Scan for the cell matching the given text and deliver its [x, y] coordinate at center. 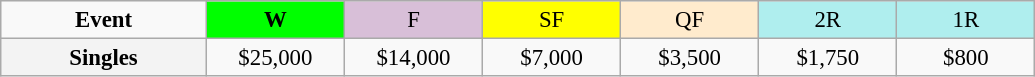
$14,000 [413, 58]
$3,500 [690, 58]
Event [104, 20]
F [413, 20]
W [275, 20]
$1,750 [828, 58]
1R [966, 20]
$25,000 [275, 58]
QF [690, 20]
Singles [104, 58]
$800 [966, 58]
SF [552, 20]
$7,000 [552, 58]
2R [828, 20]
